Identify which cell holds the provided text, then report its [X, Y] central coordinate. 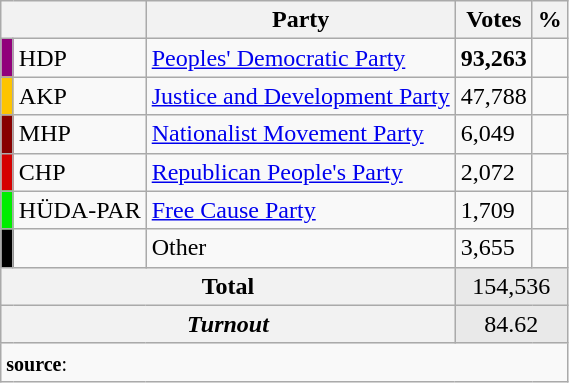
source: [284, 362]
93,263 [494, 58]
Other [300, 248]
Peoples' Democratic Party [300, 58]
Justice and Development Party [300, 96]
Nationalist Movement Party [300, 134]
Votes [494, 20]
Republican People's Party [300, 172]
3,655 [494, 248]
Total [228, 286]
CHP [80, 172]
Turnout [228, 324]
AKP [80, 96]
47,788 [494, 96]
HÜDA-PAR [80, 210]
% [550, 20]
84.62 [511, 324]
HDP [80, 58]
MHP [80, 134]
Free Cause Party [300, 210]
1,709 [494, 210]
Party [300, 20]
6,049 [494, 134]
154,536 [511, 286]
2,072 [494, 172]
